Pinpoint the cell where the given text exists, returning its (X, Y) midpoint coordinate. 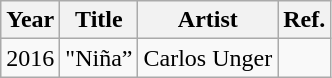
"Niña” (99, 58)
Year (30, 20)
Title (99, 20)
Carlos Unger (208, 58)
2016 (30, 58)
Ref. (304, 20)
Artist (208, 20)
